Detect which cell encompasses the target text, then output its [X, Y] center coordinate. 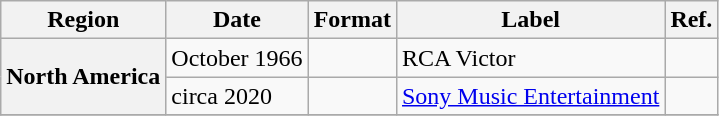
Ref. [692, 20]
North America [84, 77]
RCA Victor [530, 58]
October 1966 [237, 58]
circa 2020 [237, 96]
Label [530, 20]
Region [84, 20]
Format [352, 20]
Date [237, 20]
Sony Music Entertainment [530, 96]
